Locate the cell with the specified text and output its (x, y) center coordinate. 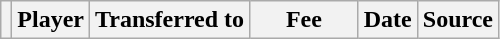
Transferred to (170, 20)
Source (458, 20)
Player (51, 20)
Fee (304, 20)
Date (388, 20)
